Identify which cell holds the provided text, then report its [x, y] central coordinate. 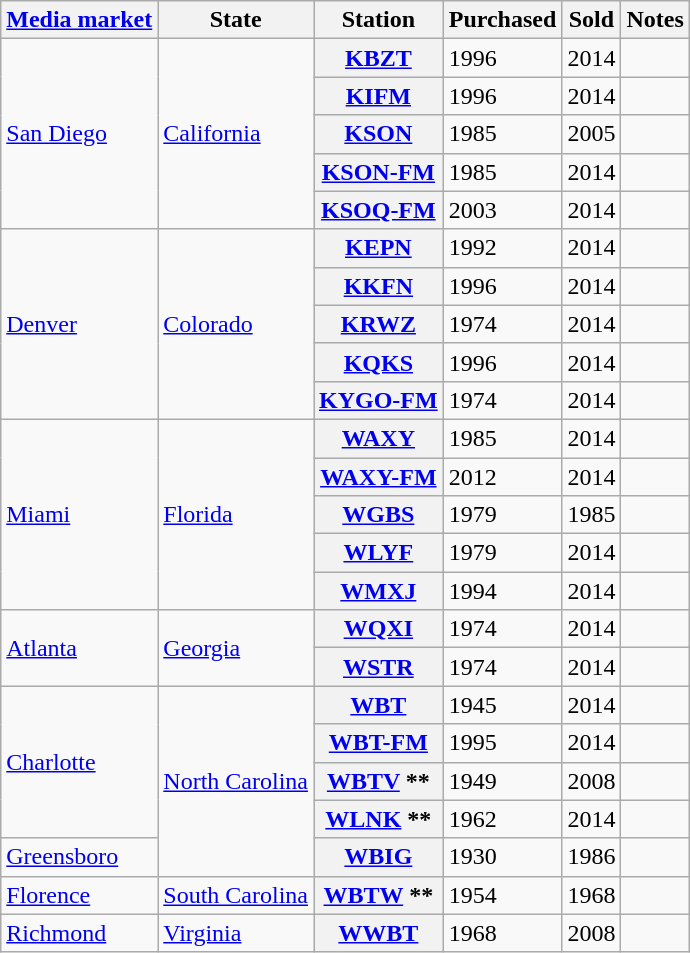
WWBT [379, 933]
KIFM [379, 96]
California [236, 134]
1994 [502, 591]
1945 [502, 705]
2003 [502, 210]
KSON-FM [379, 172]
North Carolina [236, 781]
KEPN [379, 248]
Florence [80, 895]
Virginia [236, 933]
WBTV ** [379, 781]
1962 [502, 819]
Georgia [236, 648]
1986 [592, 857]
Richmond [80, 933]
Charlotte [80, 762]
Station [379, 20]
1930 [502, 857]
WAXY-FM [379, 477]
Greensboro [80, 857]
Florida [236, 514]
2005 [592, 134]
Sold [592, 20]
KRWZ [379, 324]
Denver [80, 324]
KSOQ-FM [379, 210]
San Diego [80, 134]
WSTR [379, 667]
WLNK ** [379, 819]
WBTW ** [379, 895]
Notes [655, 20]
1992 [502, 248]
Purchased [502, 20]
WAXY [379, 438]
WGBS [379, 515]
KBZT [379, 58]
1954 [502, 895]
WMXJ [379, 591]
1949 [502, 781]
KYGO-FM [379, 400]
KKFN [379, 286]
KQKS [379, 362]
South Carolina [236, 895]
2012 [502, 477]
WBIG [379, 857]
Atlanta [80, 648]
State [236, 20]
WBT [379, 705]
WLYF [379, 553]
Colorado [236, 324]
KSON [379, 134]
Miami [80, 514]
WQXI [379, 629]
Media market [80, 20]
1995 [502, 743]
WBT-FM [379, 743]
